Detect which cell encompasses the target text, then output its [x, y] center coordinate. 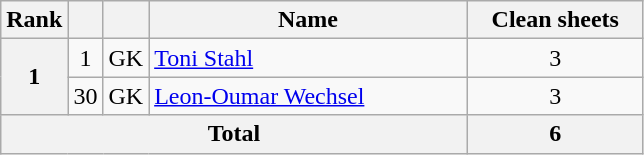
Total [234, 134]
Rank [34, 20]
Name [308, 20]
Leon-Oumar Wechsel [308, 96]
30 [86, 96]
6 [555, 134]
Toni Stahl [308, 58]
Clean sheets [555, 20]
